Provide the [X, Y] coordinate of the cell's center where the given text is located.  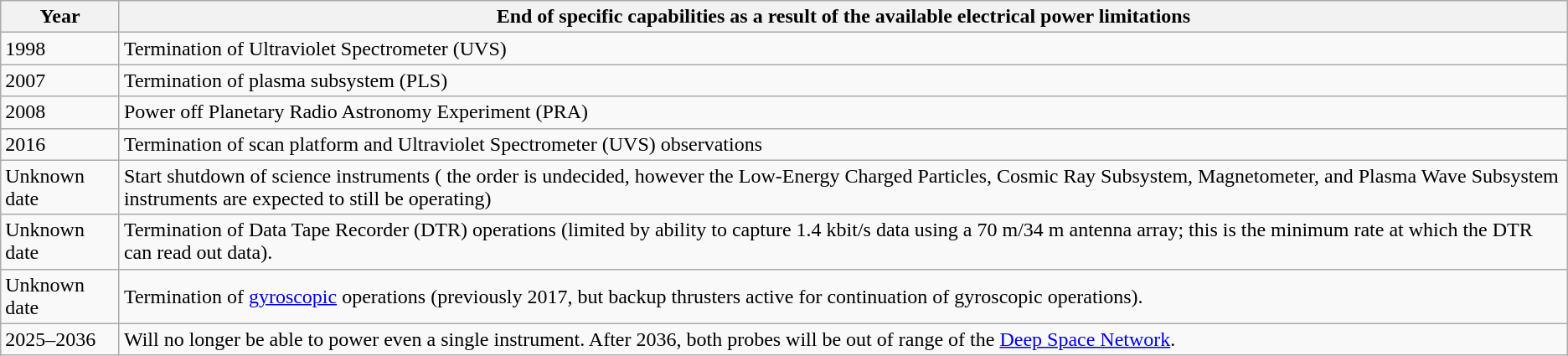
Termination of scan platform and Ultraviolet Spectrometer (UVS) observations [843, 144]
Power off Planetary Radio Astronomy Experiment (PRA) [843, 112]
Termination of Ultraviolet Spectrometer (UVS) [843, 49]
End of specific capabilities as a result of the available electrical power limitations [843, 17]
1998 [60, 49]
Year [60, 17]
Termination of gyroscopic operations (previously 2017, but backup thrusters active for continuation of gyroscopic operations). [843, 297]
2025–2036 [60, 339]
Will no longer be able to power even a single instrument. After 2036, both probes will be out of range of the Deep Space Network. [843, 339]
2016 [60, 144]
2007 [60, 80]
Termination of plasma subsystem (PLS) [843, 80]
2008 [60, 112]
